Locate the cell with the specified text and output its [X, Y] center coordinate. 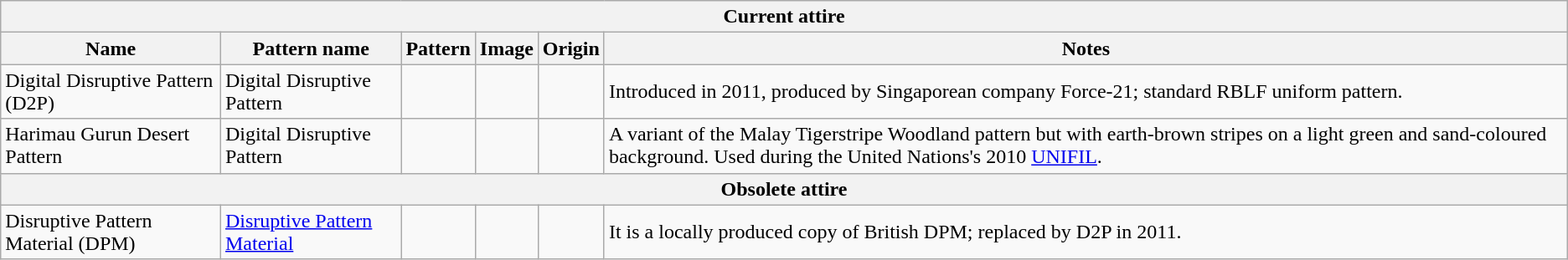
Origin [571, 48]
Name [111, 48]
Obsolete attire [784, 189]
Harimau Gurun Desert Pattern [111, 145]
It is a locally produced copy of British DPM; replaced by D2P in 2011. [1086, 232]
Notes [1086, 48]
Image [506, 48]
Current attire [784, 17]
Pattern [438, 48]
Digital Disruptive Pattern (D2P) [111, 92]
Introduced in 2011, produced by Singaporean company Force-21; standard RBLF uniform pattern. [1086, 92]
Disruptive Pattern Material [310, 232]
Disruptive Pattern Material (DPM) [111, 232]
Pattern name [310, 48]
